Search for the cell housing the specified text and yield its (x, y) center coordinate. 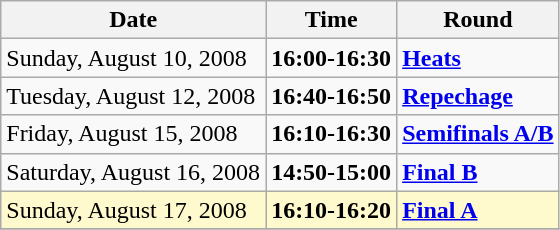
16:10-16:30 (332, 134)
Tuesday, August 12, 2008 (134, 96)
16:40-16:50 (332, 96)
16:10-16:20 (332, 210)
14:50-15:00 (332, 172)
Repechage (478, 96)
Round (478, 20)
Sunday, August 10, 2008 (134, 58)
Date (134, 20)
16:00-16:30 (332, 58)
Friday, August 15, 2008 (134, 134)
Saturday, August 16, 2008 (134, 172)
Heats (478, 58)
Final A (478, 210)
Semifinals A/B (478, 134)
Sunday, August 17, 2008 (134, 210)
Final B (478, 172)
Time (332, 20)
